Identify which cell holds the provided text, then report its (X, Y) central coordinate. 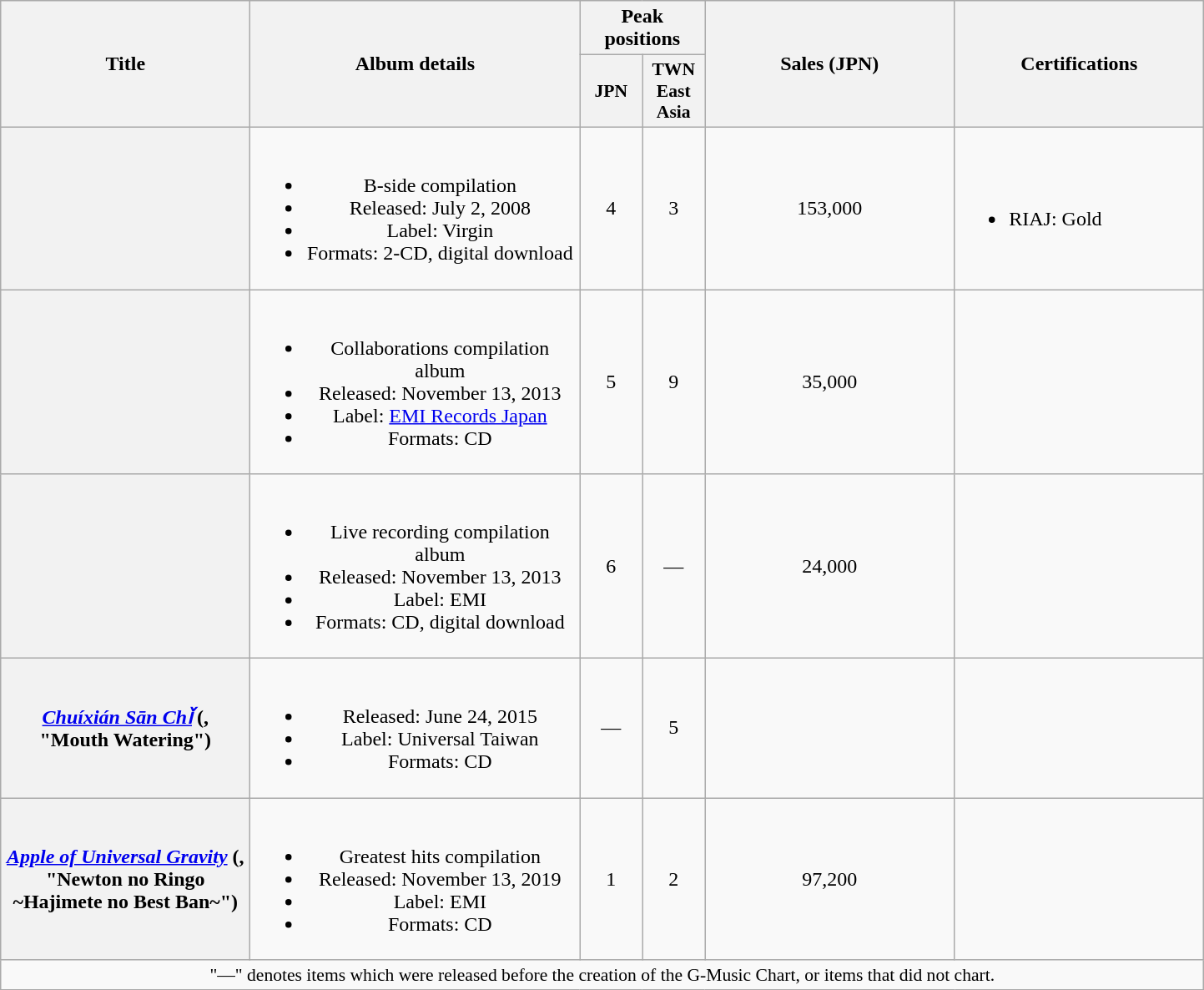
153,000 (829, 208)
RIAJ: Gold (1080, 208)
Greatest hits compilationReleased: November 13, 2019 Label: EMIFormats: CD (416, 879)
9 (674, 381)
Chuíxián Sān Chǐ (, "Mouth Watering") (125, 728)
TWN East Asia (674, 92)
Live recording compilation albumReleased: November 13, 2013 Label: EMIFormats: CD, digital download (416, 566)
Collaborations compilation albumReleased: November 13, 2013 Label: EMI Records JapanFormats: CD (416, 381)
4 (611, 208)
Sales (JPN) (829, 64)
B-side compilationReleased: July 2, 2008 Label: VirginFormats: 2-CD, digital download (416, 208)
JPN (611, 92)
Certifications (1080, 64)
Released: June 24, 2015 Label: Universal TaiwanFormats: CD (416, 728)
2 (674, 879)
Title (125, 64)
1 (611, 879)
24,000 (829, 566)
Apple of Universal Gravity (, "Newton no Ringo ~Hajimete no Best Ban~") (125, 879)
3 (674, 208)
6 (611, 566)
97,200 (829, 879)
Album details (416, 64)
35,000 (829, 381)
Peak positions (642, 28)
"—" denotes items which were released before the creation of the G-Music Chart, or items that did not chart. (602, 975)
